Return the (x, y) coordinate for the center point of the cell that contains the specified text.  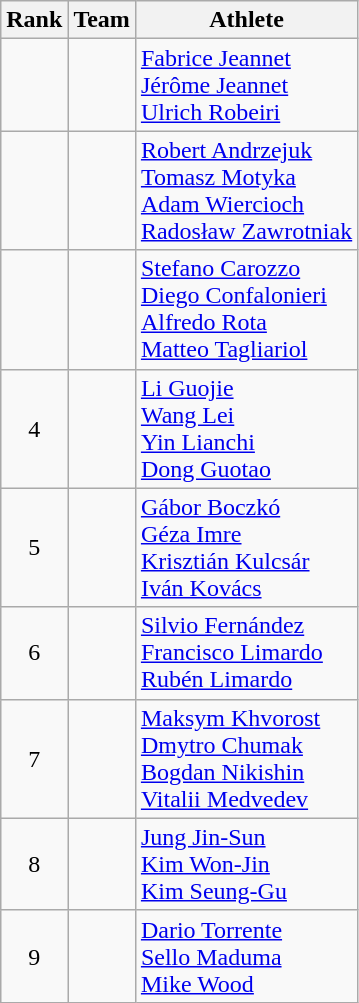
Stefano CarozzoDiego ConfalonieriAlfredo RotaMatteo Tagliariol (246, 310)
Li GuojieWang LeiYin LianchiDong Guotao (246, 428)
5 (34, 548)
8 (34, 864)
Dario TorrenteSello MadumaMike Wood (246, 956)
Robert AndrzejukTomasz MotykaAdam WierciochRadosław Zawrotniak (246, 190)
Team (102, 20)
Athlete (246, 20)
Rank (34, 20)
4 (34, 428)
Silvio FernándezFrancisco LimardoRubén Limardo (246, 653)
7 (34, 758)
Gábor BoczkóGéza ImreKrisztián KulcsárIván Kovács (246, 548)
Fabrice Jeannet Jérôme JeannetUlrich Robeiri (246, 85)
9 (34, 956)
Maksym KhvorostDmytro ChumakBogdan NikishinVitalii Medvedev (246, 758)
Jung Jin-SunKim Won-JinKim Seung-Gu (246, 864)
6 (34, 653)
